Identify which cell holds the provided text, then report its [x, y] central coordinate. 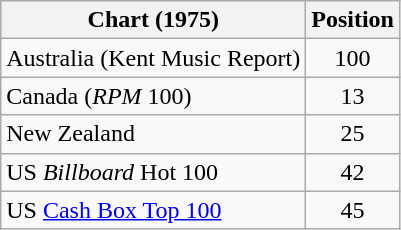
42 [353, 172]
Chart (1975) [154, 20]
Australia (Kent Music Report) [154, 58]
13 [353, 96]
New Zealand [154, 134]
US Cash Box Top 100 [154, 210]
45 [353, 210]
Position [353, 20]
Canada (RPM 100) [154, 96]
100 [353, 58]
25 [353, 134]
US Billboard Hot 100 [154, 172]
